Pinpoint the cell where the given text exists, returning its [x, y] midpoint coordinate. 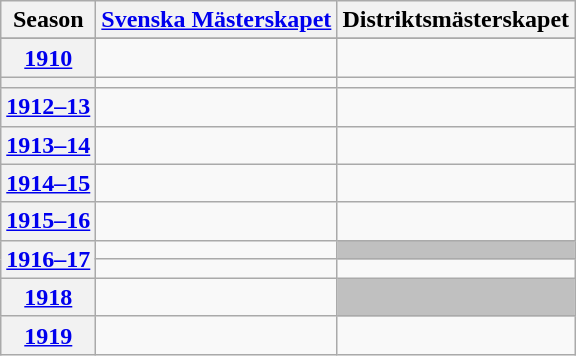
Season [48, 20]
1915–16 [48, 221]
Distriktsmästerskapet [456, 20]
1919 [48, 335]
1910 [48, 58]
1913–14 [48, 145]
1918 [48, 297]
1914–15 [48, 183]
Svenska Mästerskapet [216, 20]
1912–13 [48, 107]
1916–17 [48, 259]
